From the cell containing the given text, extract its center point as (x, y) coordinate. 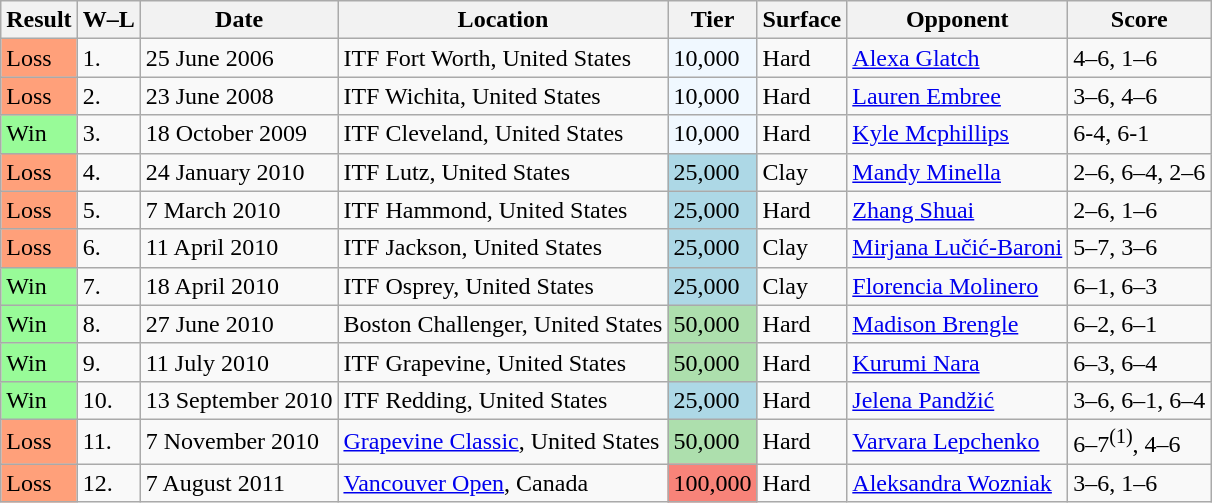
2–6, 1–6 (1140, 210)
Kurumi Nara (958, 362)
6–7(1), 4–6 (1140, 442)
6–1, 6–3 (1140, 286)
Varvara Lepchenko (958, 442)
10. (108, 400)
Score (1140, 20)
3–6, 1–6 (1140, 483)
ITF Redding, United States (503, 400)
ITF Jackson, United States (503, 248)
Jelena Pandžić (958, 400)
ITF Fort Worth, United States (503, 58)
Kyle Mcphillips (958, 134)
7. (108, 286)
9. (108, 362)
13 September 2010 (239, 400)
ITF Grapevine, United States (503, 362)
Zhang Shuai (958, 210)
Florencia Molinero (958, 286)
100,000 (712, 483)
ITF Osprey, United States (503, 286)
27 June 2010 (239, 324)
Result (39, 20)
Alexa Glatch (958, 58)
24 January 2010 (239, 172)
3. (108, 134)
11 April 2010 (239, 248)
7 August 2011 (239, 483)
Tier (712, 20)
Madison Brengle (958, 324)
6–3, 6–4 (1140, 362)
11 July 2010 (239, 362)
ITF Cleveland, United States (503, 134)
Mandy Minella (958, 172)
23 June 2008 (239, 96)
25 June 2006 (239, 58)
2. (108, 96)
3–6, 4–6 (1140, 96)
Vancouver Open, Canada (503, 483)
6-4, 6-1 (1140, 134)
5–7, 3–6 (1140, 248)
Location (503, 20)
8. (108, 324)
Opponent (958, 20)
Aleksandra Wozniak (958, 483)
18 April 2010 (239, 286)
ITF Wichita, United States (503, 96)
3–6, 6–1, 6–4 (1140, 400)
Boston Challenger, United States (503, 324)
6. (108, 248)
2–6, 6–4, 2–6 (1140, 172)
ITF Hammond, United States (503, 210)
Mirjana Lučić-Baroni (958, 248)
ITF Lutz, United States (503, 172)
Surface (802, 20)
4–6, 1–6 (1140, 58)
7 March 2010 (239, 210)
W–L (108, 20)
Lauren Embree (958, 96)
7 November 2010 (239, 442)
1. (108, 58)
4. (108, 172)
18 October 2009 (239, 134)
Grapevine Classic, United States (503, 442)
5. (108, 210)
11. (108, 442)
12. (108, 483)
Date (239, 20)
6–2, 6–1 (1140, 324)
